Return (x, y) of the center of cell containing provided text 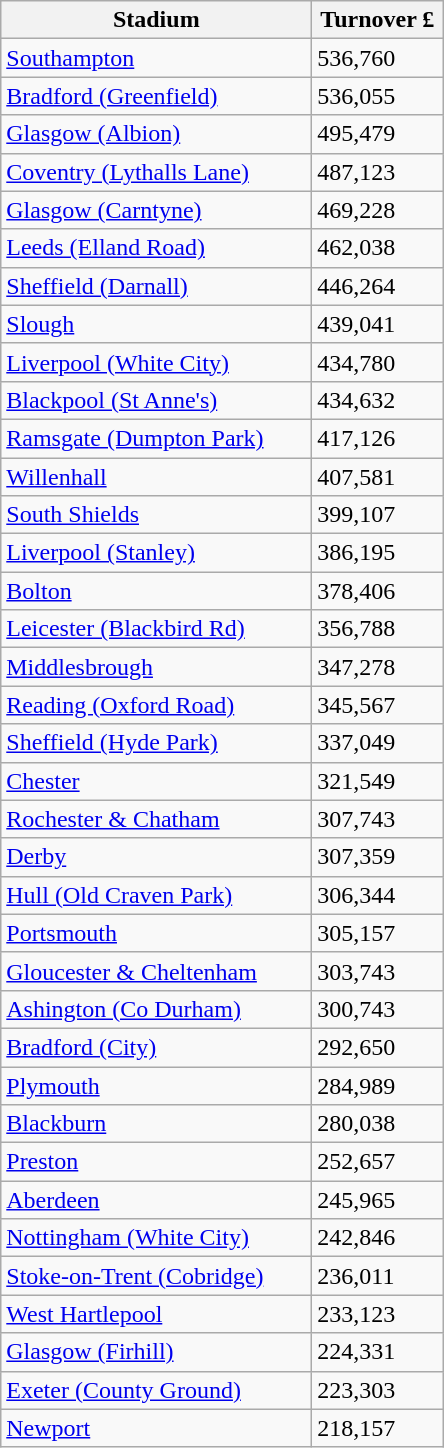
252,657 (378, 1162)
439,041 (378, 324)
Glasgow (Carntyne) (156, 210)
Hull (Old Craven Park) (156, 895)
462,038 (378, 248)
303,743 (378, 971)
Blackburn (156, 1124)
Southampton (156, 58)
399,107 (378, 515)
Middlesbrough (156, 667)
Leicester (Blackbird Rd) (156, 629)
Ramsgate (Dumpton Park) (156, 438)
321,549 (378, 781)
236,011 (378, 1276)
Stadium (156, 20)
224,331 (378, 1352)
Portsmouth (156, 933)
Bradford (Greenfield) (156, 96)
284,989 (378, 1085)
356,788 (378, 629)
Aberdeen (156, 1200)
Coventry (Lythalls Lane) (156, 172)
407,581 (378, 477)
Nottingham (White City) (156, 1238)
West Hartlepool (156, 1314)
Newport (156, 1428)
300,743 (378, 1009)
495,479 (378, 134)
345,567 (378, 705)
469,228 (378, 210)
Turnover £ (378, 20)
306,344 (378, 895)
292,650 (378, 1047)
347,278 (378, 667)
446,264 (378, 286)
223,303 (378, 1390)
Chester (156, 781)
305,157 (378, 933)
242,846 (378, 1238)
487,123 (378, 172)
Derby (156, 857)
Preston (156, 1162)
378,406 (378, 591)
Liverpool (White City) (156, 362)
Sheffield (Hyde Park) (156, 743)
Reading (Oxford Road) (156, 705)
South Shields (156, 515)
Bolton (156, 591)
Stoke-on-Trent (Cobridge) (156, 1276)
233,123 (378, 1314)
Bradford (City) (156, 1047)
218,157 (378, 1428)
386,195 (378, 553)
Glasgow (Firhill) (156, 1352)
245,965 (378, 1200)
Plymouth (156, 1085)
Leeds (Elland Road) (156, 248)
417,126 (378, 438)
Exeter (County Ground) (156, 1390)
Ashington (Co Durham) (156, 1009)
337,049 (378, 743)
Sheffield (Darnall) (156, 286)
Slough (156, 324)
307,743 (378, 819)
Glasgow (Albion) (156, 134)
536,760 (378, 58)
536,055 (378, 96)
434,780 (378, 362)
307,359 (378, 857)
Gloucester & Cheltenham (156, 971)
434,632 (378, 400)
Blackpool (St Anne's) (156, 400)
280,038 (378, 1124)
Rochester & Chatham (156, 819)
Willenhall (156, 477)
Liverpool (Stanley) (156, 553)
